For the text-containing cell, return its midpoint in [X, Y] coordinate format. 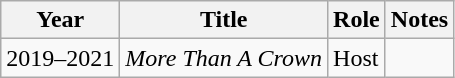
Title [224, 20]
More Than A Crown [224, 58]
Host [357, 58]
Year [60, 20]
Role [357, 20]
Notes [419, 20]
2019–2021 [60, 58]
